Output the [X, Y] coordinate of the center of the cell containing the given text.  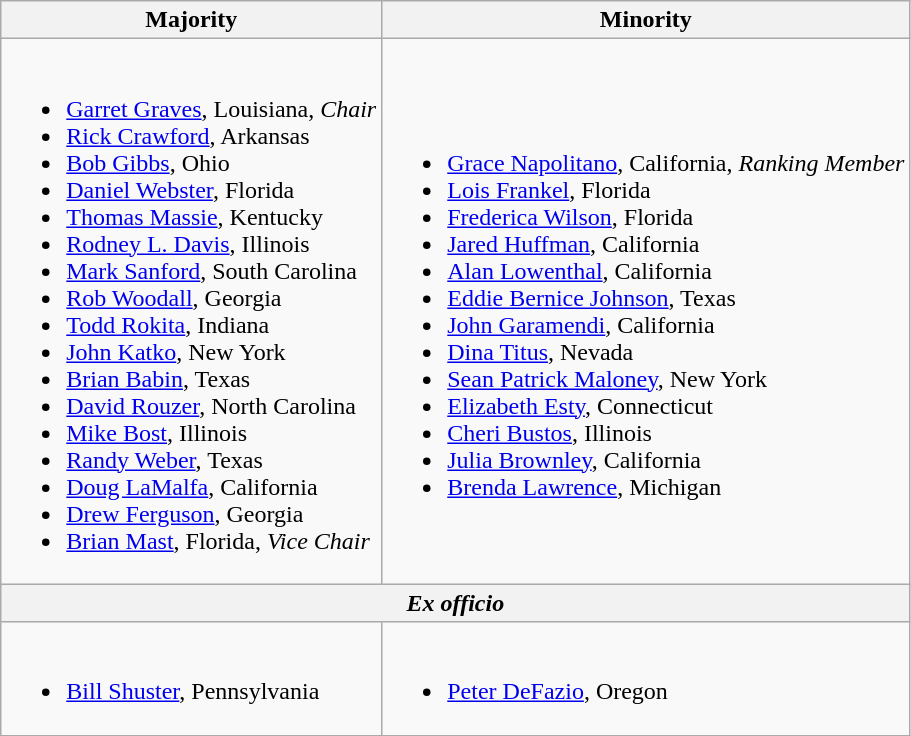
Bill Shuster, Pennsylvania [192, 678]
Peter DeFazio, Oregon [646, 678]
Minority [646, 20]
Ex officio [456, 603]
Majority [192, 20]
